From the cell containing the given text, extract its center point as [x, y] coordinate. 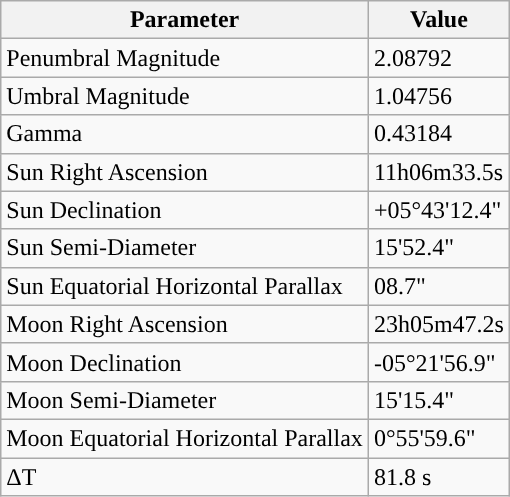
Moon Right Ascension [185, 324]
ΔT [185, 477]
Penumbral Magnitude [185, 58]
23h05m47.2s [438, 324]
15'15.4" [438, 400]
+05°43'12.4" [438, 210]
11h06m33.5s [438, 172]
81.8 s [438, 477]
1.04756 [438, 96]
0°55'59.6" [438, 438]
Sun Right Ascension [185, 172]
15'52.4" [438, 248]
Value [438, 20]
-05°21'56.9" [438, 362]
08.7" [438, 286]
Moon Declination [185, 362]
Umbral Magnitude [185, 96]
2.08792 [438, 58]
Gamma [185, 134]
Moon Equatorial Horizontal Parallax [185, 438]
Moon Semi-Diameter [185, 400]
Parameter [185, 20]
Sun Equatorial Horizontal Parallax [185, 286]
0.43184 [438, 134]
Sun Semi-Diameter [185, 248]
Sun Declination [185, 210]
